For the text-containing cell, return its midpoint in [X, Y] coordinate format. 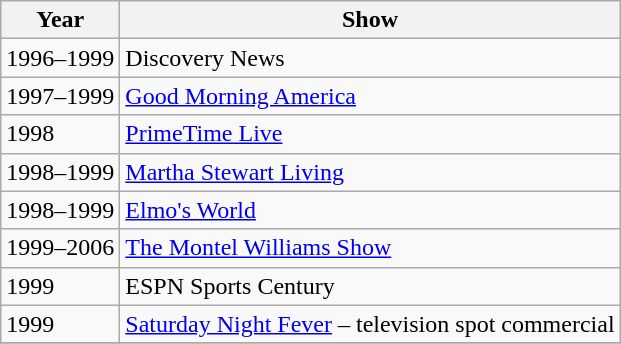
Show [370, 20]
1997–1999 [60, 96]
The Montel Williams Show [370, 248]
PrimeTime Live [370, 134]
Martha Stewart Living [370, 172]
Discovery News [370, 58]
ESPN Sports Century [370, 286]
Saturday Night Fever – television spot commercial [370, 324]
1998 [60, 134]
Year [60, 20]
1999–2006 [60, 248]
1996–1999 [60, 58]
Elmo's World [370, 210]
Good Morning America [370, 96]
